From the cell containing the given text, extract its center point as [X, Y] coordinate. 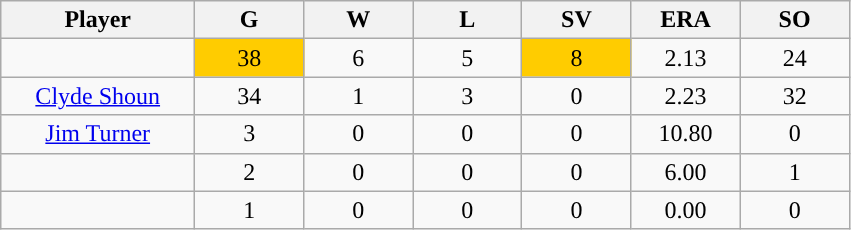
2.23 [686, 96]
6 [358, 58]
6.00 [686, 172]
5 [468, 58]
Player [98, 20]
Clyde Shoun [98, 96]
24 [794, 58]
0.00 [686, 210]
L [468, 20]
8 [576, 58]
G [250, 20]
SO [794, 20]
38 [250, 58]
Jim Turner [98, 134]
SV [576, 20]
10.80 [686, 134]
ERA [686, 20]
2 [250, 172]
2.13 [686, 58]
W [358, 20]
34 [250, 96]
32 [794, 96]
